Detect which cell encompasses the target text, then output its [x, y] center coordinate. 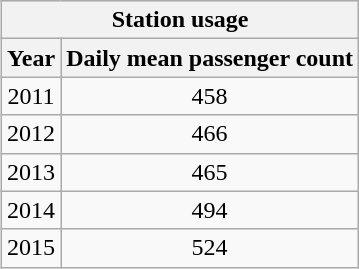
466 [210, 134]
Year [32, 58]
Station usage [180, 20]
2015 [32, 248]
524 [210, 248]
494 [210, 210]
Daily mean passenger count [210, 58]
2014 [32, 210]
465 [210, 172]
2012 [32, 134]
458 [210, 96]
2013 [32, 172]
2011 [32, 96]
